Extract the (x, y) coordinate from the center of the cell holding the provided text.  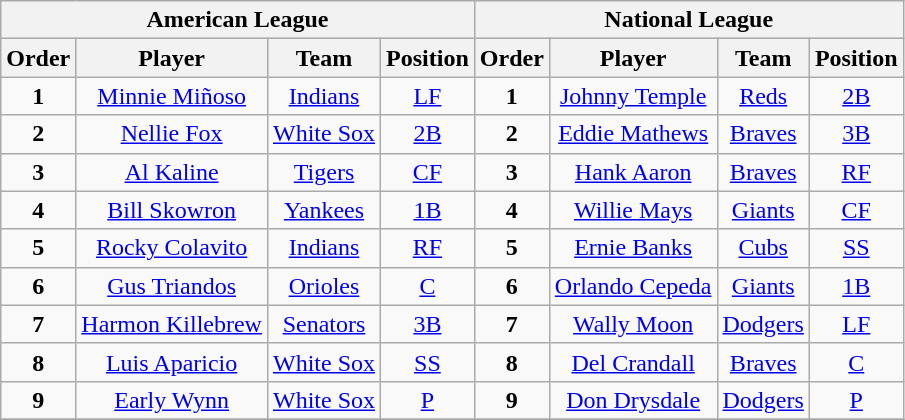
Willie Mays (633, 210)
Luis Aparicio (172, 362)
Senators (324, 324)
Wally Moon (633, 324)
Cubs (763, 248)
Del Crandall (633, 362)
Minnie Miñoso (172, 96)
Don Drysdale (633, 400)
Orlando Cepeda (633, 286)
Reds (763, 96)
Hank Aaron (633, 172)
Nellie Fox (172, 134)
Early Wynn (172, 400)
Orioles (324, 286)
National League (688, 20)
American League (238, 20)
Eddie Mathews (633, 134)
Bill Skowron (172, 210)
Gus Triandos (172, 286)
Al Kaline (172, 172)
Yankees (324, 210)
Tigers (324, 172)
Ernie Banks (633, 248)
Johnny Temple (633, 96)
Harmon Killebrew (172, 324)
Rocky Colavito (172, 248)
